For the text-containing cell, return its midpoint in [x, y] coordinate format. 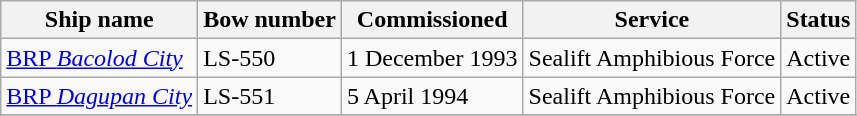
Bow number [270, 20]
LS-551 [270, 96]
1 December 1993 [432, 58]
Ship name [100, 20]
BRP Dagupan City [100, 96]
Commissioned [432, 20]
LS-550 [270, 58]
Status [818, 20]
5 April 1994 [432, 96]
Service [652, 20]
BRP Bacolod City [100, 58]
